Extract the [x, y] coordinate from the center of the cell holding the provided text.  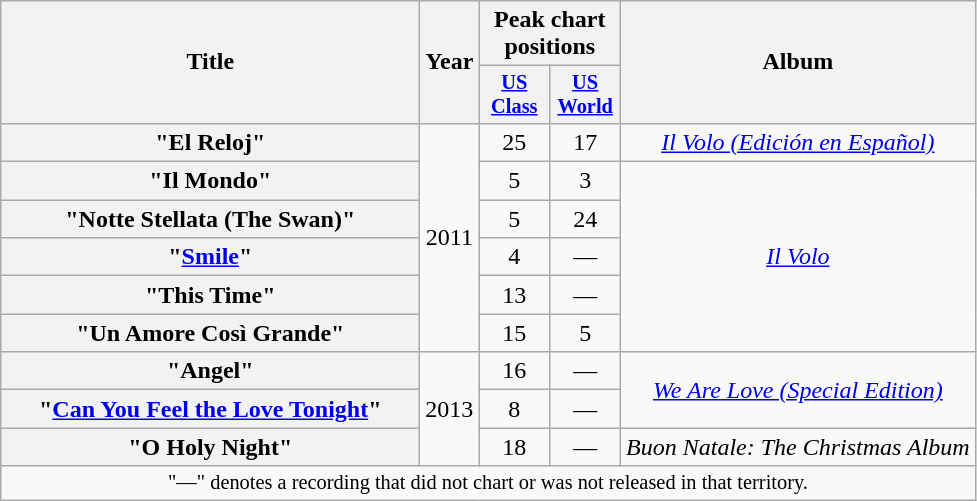
24 [586, 219]
Peak chart positions [550, 34]
We Are Love (Special Edition) [798, 390]
"Il Mondo" [210, 181]
Il Volo [798, 257]
13 [514, 295]
3 [586, 181]
17 [586, 142]
Year [450, 62]
"Smile" [210, 257]
2013 [450, 409]
"This Time" [210, 295]
Title [210, 62]
"Angel" [210, 371]
"—" denotes a recording that did not chart or was not released in that territory. [488, 483]
Album [798, 62]
"El Reloj" [210, 142]
Il Volo (Edición en Español) [798, 142]
15 [514, 333]
"Can You Feel the Love Tonight" [210, 409]
"Un Amore Così Grande" [210, 333]
"Notte Stellata (The Swan)" [210, 219]
25 [514, 142]
8 [514, 409]
Buon Natale: The Christmas Album [798, 447]
"O Holy Night" [210, 447]
18 [514, 447]
2011 [450, 237]
USWorld [586, 95]
16 [514, 371]
4 [514, 257]
USClass [514, 95]
